Search for the cell housing the specified text and yield its [x, y] center coordinate. 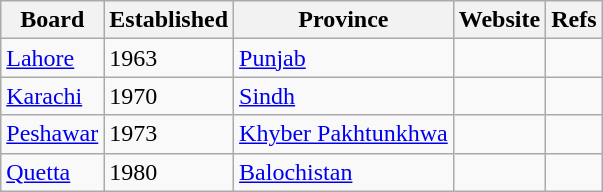
Peshawar [52, 134]
1963 [169, 58]
1973 [169, 134]
Website [499, 20]
Refs [574, 20]
Karachi [52, 96]
Punjab [344, 58]
Quetta [52, 172]
Khyber Pakhtunkhwa [344, 134]
Lahore [52, 58]
Balochistan [344, 172]
Board [52, 20]
1970 [169, 96]
Established [169, 20]
1980 [169, 172]
Province [344, 20]
Sindh [344, 96]
